Detect which cell encompasses the target text, then output its [x, y] center coordinate. 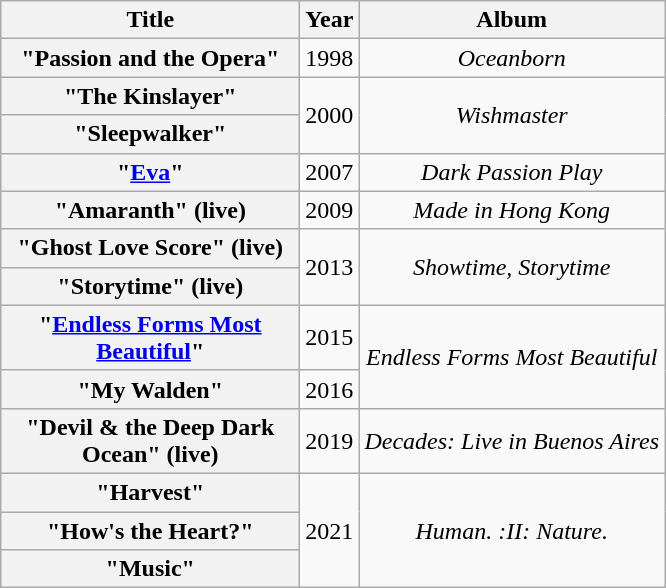
2019 [330, 440]
Showtime, Storytime [512, 267]
"Harvest" [150, 492]
"The Kinslayer" [150, 96]
"Eva" [150, 172]
"Storytime" (live) [150, 286]
"Music" [150, 569]
"Devil & the Deep Dark Ocean" (live) [150, 440]
Human. :II: Nature. [512, 530]
Oceanborn [512, 58]
"How's the Heart?" [150, 531]
"Endless Forms Most Beautiful" [150, 338]
"Ghost Love Score" (live) [150, 248]
Year [330, 20]
2015 [330, 338]
2000 [330, 115]
2021 [330, 530]
1998 [330, 58]
2009 [330, 210]
Album [512, 20]
Endless Forms Most Beautiful [512, 356]
"Amaranth" (live) [150, 210]
"My Walden" [150, 389]
Wishmaster [512, 115]
Dark Passion Play [512, 172]
2013 [330, 267]
2016 [330, 389]
"Passion and the Opera" [150, 58]
Decades: Live in Buenos Aires [512, 440]
Made in Hong Kong [512, 210]
"Sleepwalker" [150, 134]
Title [150, 20]
2007 [330, 172]
